For the text-containing cell, return its midpoint in (X, Y) coordinate format. 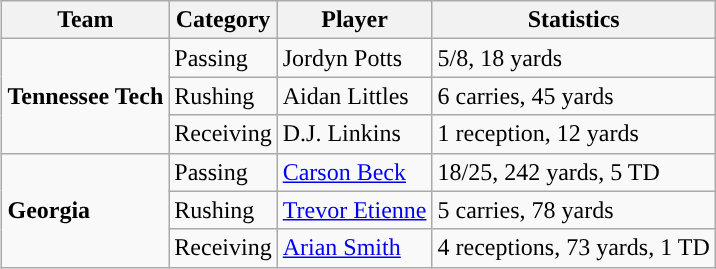
18/25, 242 yards, 5 TD (574, 172)
Jordyn Potts (354, 58)
Aidan Littles (354, 96)
Player (354, 20)
4 receptions, 73 yards, 1 TD (574, 248)
5/8, 18 yards (574, 58)
6 carries, 45 yards (574, 96)
Team (86, 20)
1 reception, 12 yards (574, 134)
Category (223, 20)
Carson Beck (354, 172)
Trevor Etienne (354, 210)
Arian Smith (354, 248)
5 carries, 78 yards (574, 210)
Georgia (86, 210)
Statistics (574, 20)
Tennessee Tech (86, 96)
D.J. Linkins (354, 134)
